Locate the cell with the specified text and output its (x, y) center coordinate. 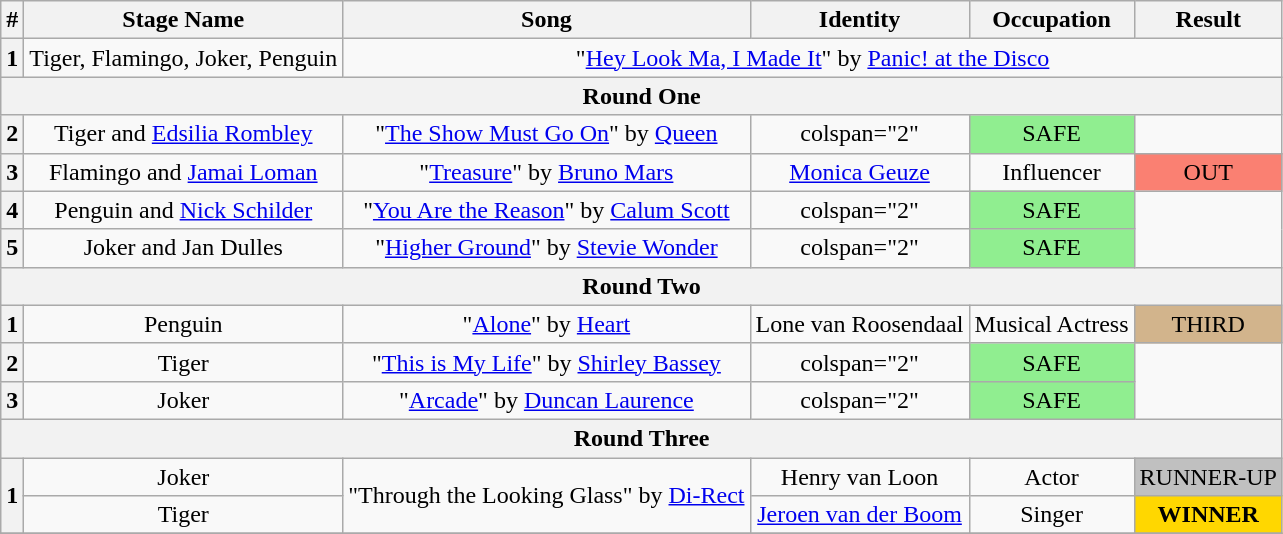
Monica Geuze (860, 172)
Influencer (1052, 172)
Lone van Roosendaal (860, 324)
Penguin and Nick Schilder (184, 210)
RUNNER-UP (1208, 477)
5 (12, 248)
Actor (1052, 477)
"Higher Ground" by Stevie Wonder (546, 248)
"Through the Looking Glass" by Di-Rect (546, 496)
Result (1208, 20)
WINNER (1208, 515)
"Treasure" by Bruno Mars (546, 172)
Occupation (1052, 20)
# (12, 20)
Round One (642, 96)
Tiger, Flamingo, Joker, Penguin (184, 58)
Penguin (184, 324)
"Arcade" by Duncan Laurence (546, 400)
"Alone" by Heart (546, 324)
Singer (1052, 515)
Henry van Loon (860, 477)
Song (546, 20)
Round Three (642, 438)
Musical Actress (1052, 324)
"The Show Must Go On" by Queen (546, 134)
Jeroen van der Boom (860, 515)
Tiger and Edsilia Rombley (184, 134)
Stage Name (184, 20)
Flamingo and Jamai Loman (184, 172)
"You Are the Reason" by Calum Scott (546, 210)
"This is My Life" by Shirley Bassey (546, 362)
THIRD (1208, 324)
"Hey Look Ma, I Made It" by Panic! at the Disco (813, 58)
Round Two (642, 286)
Joker and Jan Dulles (184, 248)
Identity (860, 20)
OUT (1208, 172)
4 (12, 210)
